Capture the cell that displays the provided text and extract its [x, y] central coordinate. 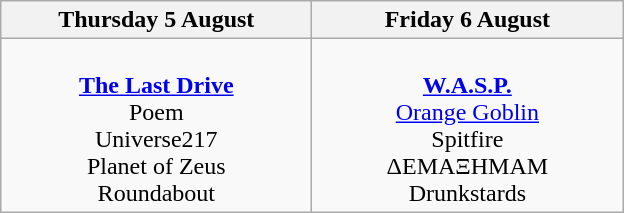
Friday 6 August [468, 20]
The Last Drive Poem Universe217 Planet of Zeus Roundabout [156, 126]
W.A.S.P. Orange Goblin Spitfire ΔΕΜΑΞΗΜΑΜ Drunkstards [468, 126]
Thursday 5 August [156, 20]
